Capture the cell that displays the provided text and extract its [X, Y] central coordinate. 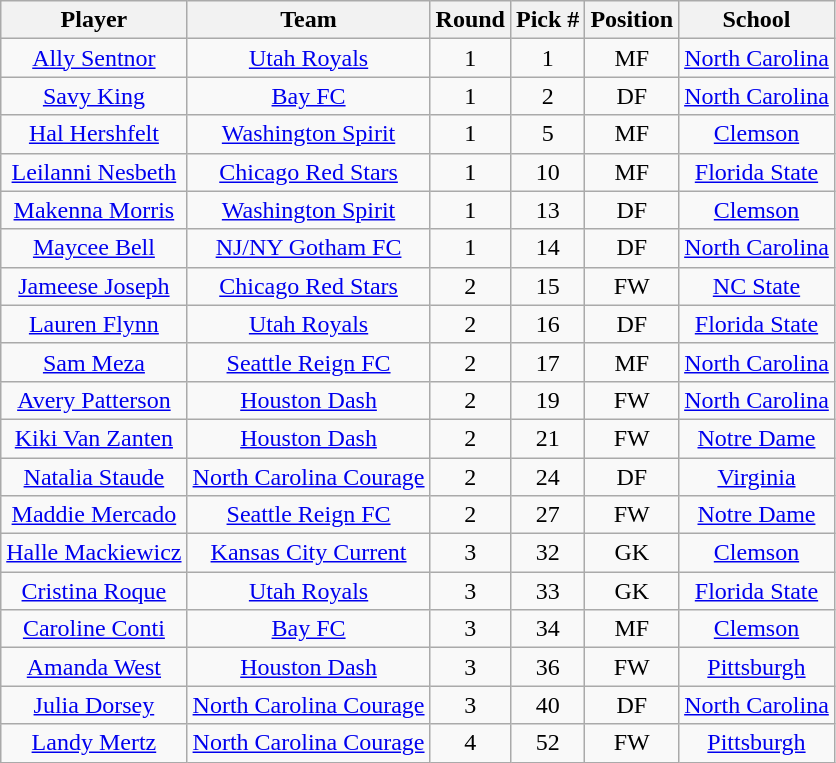
10 [547, 172]
5 [547, 134]
19 [547, 400]
4 [470, 743]
Avery Patterson [94, 400]
Hal Hershfelt [94, 134]
Landy Mertz [94, 743]
NJ/NY Gotham FC [308, 248]
NC State [757, 286]
Leilanni Nesbeth [94, 172]
Halle Mackiewicz [94, 553]
Ally Sentnor [94, 58]
27 [547, 515]
Round [470, 20]
Maddie Mercado [94, 515]
Position [632, 20]
Makenna Morris [94, 210]
Cristina Roque [94, 591]
Team [308, 20]
14 [547, 248]
Natalia Staude [94, 477]
34 [547, 629]
Jameese Joseph [94, 286]
Sam Meza [94, 362]
Virginia [757, 477]
52 [547, 743]
Pick # [547, 20]
16 [547, 324]
Kansas City Current [308, 553]
Savy King [94, 96]
40 [547, 705]
21 [547, 438]
13 [547, 210]
36 [547, 667]
24 [547, 477]
Kiki Van Zanten [94, 438]
32 [547, 553]
School [757, 20]
Amanda West [94, 667]
Player [94, 20]
Lauren Flynn [94, 324]
17 [547, 362]
Julia Dorsey [94, 705]
15 [547, 286]
Caroline Conti [94, 629]
33 [547, 591]
Maycee Bell [94, 248]
